Provide the (X, Y) coordinate of the cell's center where the given text is located.  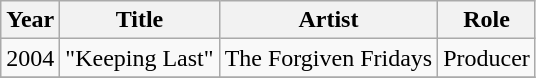
Title (140, 20)
2004 (30, 58)
Year (30, 20)
"Keeping Last" (140, 58)
The Forgiven Fridays (328, 58)
Artist (328, 20)
Producer (487, 58)
Role (487, 20)
